Determine the [X, Y] coordinate at the center of the cell enclosing the given text.  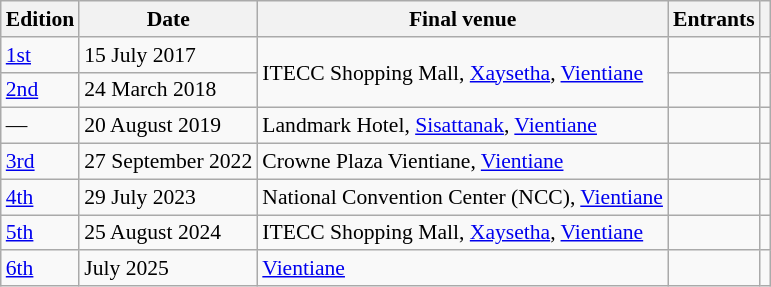
27 September 2022 [168, 162]
2nd [40, 90]
4th [40, 197]
Landmark Hotel, Sisattanak, Vientiane [462, 126]
Date [168, 19]
July 2025 [168, 269]
20 August 2019 [168, 126]
15 July 2017 [168, 55]
1st [40, 55]
Vientiane [462, 269]
— [40, 126]
24 March 2018 [168, 90]
6th [40, 269]
Entrants [714, 19]
Crowne Plaza Vientiane, Vientiane [462, 162]
Edition [40, 19]
3rd [40, 162]
25 August 2024 [168, 233]
Final venue [462, 19]
5th [40, 233]
National Convention Center (NCC), Vientiane [462, 197]
29 July 2023 [168, 197]
